Capture the cell that displays the provided text and extract its [X, Y] central coordinate. 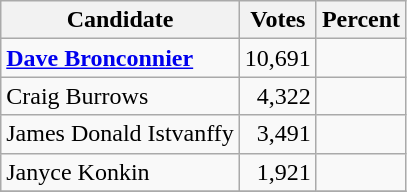
Craig Burrows [120, 96]
Janyce Konkin [120, 172]
1,921 [278, 172]
4,322 [278, 96]
Percent [360, 20]
Dave Bronconnier [120, 58]
Votes [278, 20]
James Donald Istvanffy [120, 134]
10,691 [278, 58]
3,491 [278, 134]
Candidate [120, 20]
